Pinpoint the cell where the given text exists, returning its [x, y] midpoint coordinate. 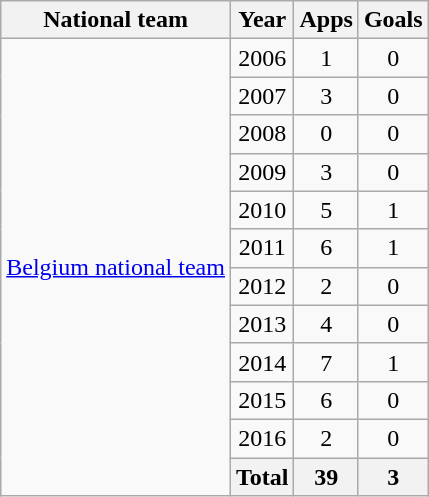
Total [262, 477]
National team [116, 20]
2016 [262, 438]
2010 [262, 210]
2012 [262, 286]
2011 [262, 248]
Goals [393, 20]
Year [262, 20]
2009 [262, 172]
Apps [326, 20]
2006 [262, 58]
2014 [262, 362]
2013 [262, 324]
4 [326, 324]
5 [326, 210]
39 [326, 477]
2008 [262, 134]
2015 [262, 400]
Belgium national team [116, 268]
2007 [262, 96]
7 [326, 362]
